Find where the given text appears and provide that cell's center as [X, Y] coordinate. 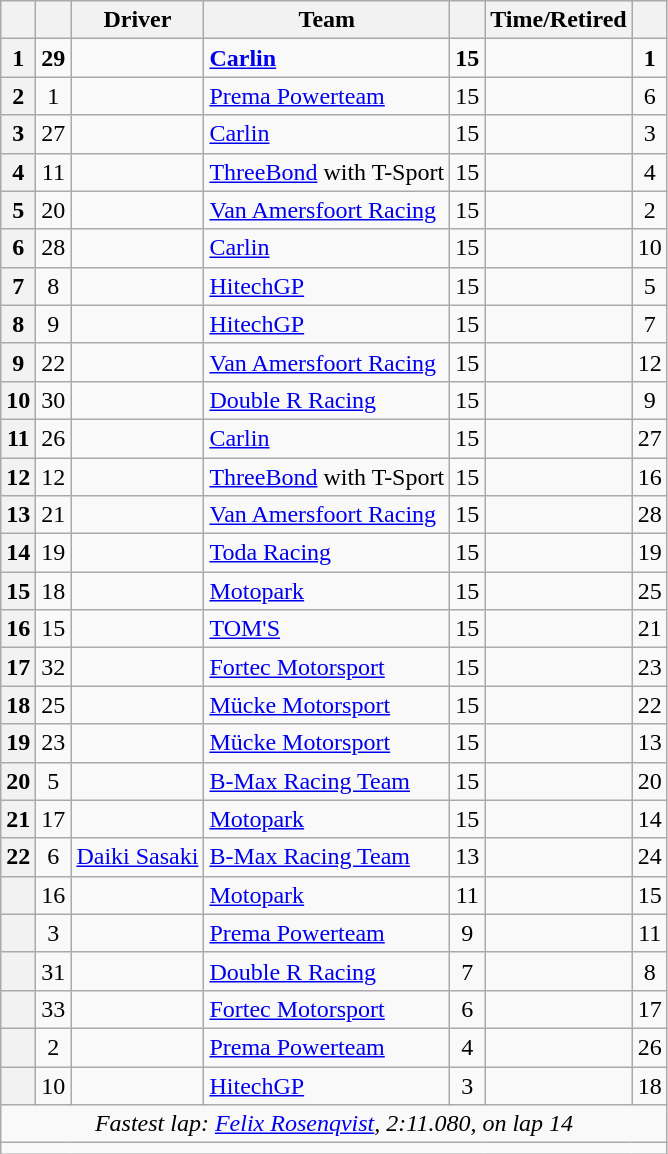
Toda Racing [327, 553]
32 [54, 667]
24 [650, 857]
Fastest lap: Felix Rosenqvist, 2:11.080, on lap 14 [334, 1124]
33 [54, 1009]
Team [327, 20]
31 [54, 971]
Driver [138, 20]
Daiki Sasaki [138, 857]
29 [54, 58]
30 [54, 400]
TOM'S [327, 629]
Time/Retired [558, 20]
